Return the [x, y] coordinate for the center point of the cell that contains the specified text.  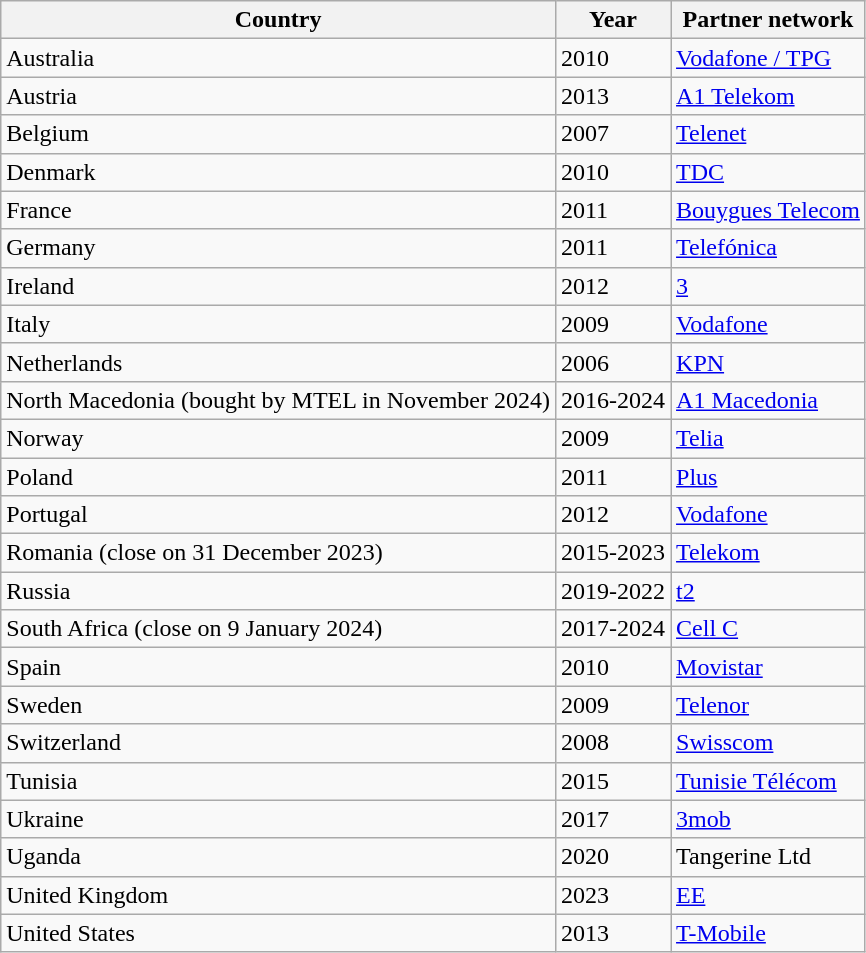
Ireland [278, 286]
KPN [768, 362]
Tangerine Ltd [768, 857]
Romania (close on 31 December 2023) [278, 553]
2023 [612, 895]
Norway [278, 438]
3 [768, 286]
2017-2024 [612, 629]
Tunisie Télécom [768, 781]
United Kingdom [278, 895]
Telekom [768, 553]
Uganda [278, 857]
Swisscom [768, 743]
Russia [278, 591]
Sweden [278, 705]
Netherlands [278, 362]
Italy [278, 324]
Telenet [768, 134]
Denmark [278, 172]
Telefónica [768, 248]
2017 [612, 819]
South Africa (close on 9 January 2024) [278, 629]
A1 Macedonia [768, 400]
EE [768, 895]
TDC [768, 172]
Country [278, 20]
Movistar [768, 667]
Year [612, 20]
t2 [768, 591]
United States [278, 933]
Vodafone / TPG [768, 58]
2020 [612, 857]
2015-2023 [612, 553]
Switzerland [278, 743]
Tunisia [278, 781]
Telia [768, 438]
2007 [612, 134]
T-Mobile [768, 933]
2015 [612, 781]
France [278, 210]
2016-2024 [612, 400]
3mob [768, 819]
Portugal [278, 515]
2019-2022 [612, 591]
Spain [278, 667]
Telenor [768, 705]
Germany [278, 248]
2008 [612, 743]
Poland [278, 477]
2006 [612, 362]
Partner network [768, 20]
Plus [768, 477]
North Macedonia (bought by MTEL in November 2024) [278, 400]
Australia [278, 58]
Bouygues Telecom [768, 210]
Austria [278, 96]
Belgium [278, 134]
Ukraine [278, 819]
A1 Telekom [768, 96]
Cell C [768, 629]
